Locate the cell with the specified text and output its [X, Y] center coordinate. 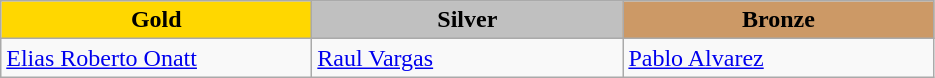
Elias Roberto Onatt [156, 58]
Silver [468, 20]
Pablo Alvarez [778, 58]
Raul Vargas [468, 58]
Bronze [778, 20]
Gold [156, 20]
